Extract the (X, Y) coordinate from the center of the cell holding the provided text.  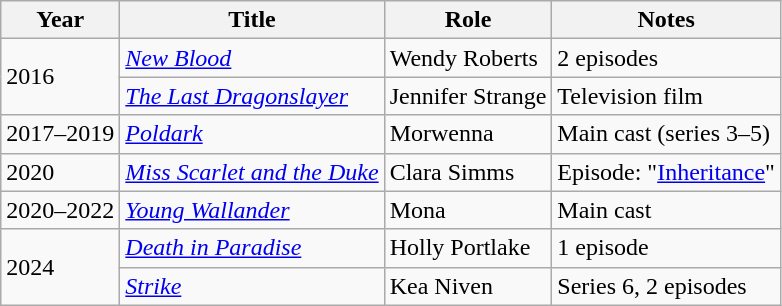
Title (252, 20)
Television film (666, 96)
Year (60, 20)
Main cast (666, 210)
Miss Scarlet and the Duke (252, 172)
The Last Dragonslayer (252, 96)
2016 (60, 77)
2017–2019 (60, 134)
Morwenna (468, 134)
Series 6, 2 episodes (666, 286)
2024 (60, 267)
Jennifer Strange (468, 96)
Main cast (series 3–5) (666, 134)
Poldark (252, 134)
2020 (60, 172)
Death in Paradise (252, 248)
2 episodes (666, 58)
Notes (666, 20)
Clara Simms (468, 172)
New Blood (252, 58)
Role (468, 20)
Holly Portlake (468, 248)
Wendy Roberts (468, 58)
2020–2022 (60, 210)
Kea Niven (468, 286)
Mona (468, 210)
Strike (252, 286)
1 episode (666, 248)
Young Wallander (252, 210)
Episode: "Inheritance" (666, 172)
